Determine the [x, y] coordinate at the center of the cell enclosing the given text.  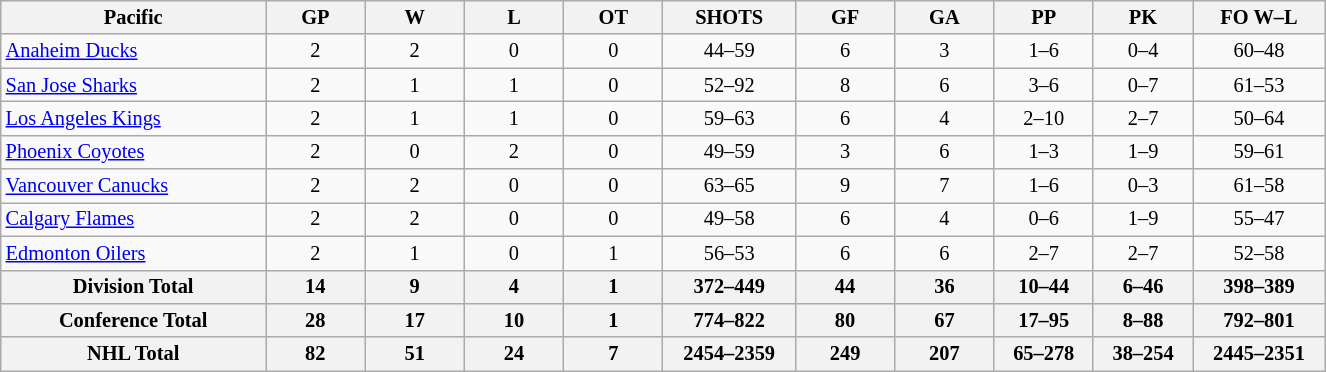
10 [514, 320]
80 [844, 320]
59–61 [1260, 152]
W [414, 17]
Conference Total [134, 320]
OT [614, 17]
44–59 [729, 51]
8 [844, 85]
67 [944, 320]
17 [414, 320]
Phoenix Coyotes [134, 152]
Edmonton Oilers [134, 253]
24 [514, 354]
63–65 [729, 186]
49–59 [729, 152]
55–47 [1260, 219]
Division Total [134, 287]
38–254 [1142, 354]
61–58 [1260, 186]
2–10 [1044, 118]
792–801 [1260, 320]
56–53 [729, 253]
PP [1044, 17]
GF [844, 17]
Los Angeles Kings [134, 118]
51 [414, 354]
249 [844, 354]
6–46 [1142, 287]
2445–2351 [1260, 354]
59–63 [729, 118]
NHL Total [134, 354]
8–88 [1142, 320]
0–4 [1142, 51]
San Jose Sharks [134, 85]
60–48 [1260, 51]
17–95 [1044, 320]
SHOTS [729, 17]
Anaheim Ducks [134, 51]
207 [944, 354]
49–58 [729, 219]
36 [944, 287]
3–6 [1044, 85]
FO W–L [1260, 17]
65–278 [1044, 354]
372–449 [729, 287]
398–389 [1260, 287]
774–822 [729, 320]
52–58 [1260, 253]
1–3 [1044, 152]
0–6 [1044, 219]
0–3 [1142, 186]
61–53 [1260, 85]
GA [944, 17]
28 [316, 320]
PK [1142, 17]
14 [316, 287]
Calgary Flames [134, 219]
Vancouver Canucks [134, 186]
Pacific [134, 17]
L [514, 17]
10–44 [1044, 287]
44 [844, 287]
50–64 [1260, 118]
0–7 [1142, 85]
52–92 [729, 85]
GP [316, 17]
82 [316, 354]
2454–2359 [729, 354]
